For the text-containing cell, return its midpoint in [x, y] coordinate format. 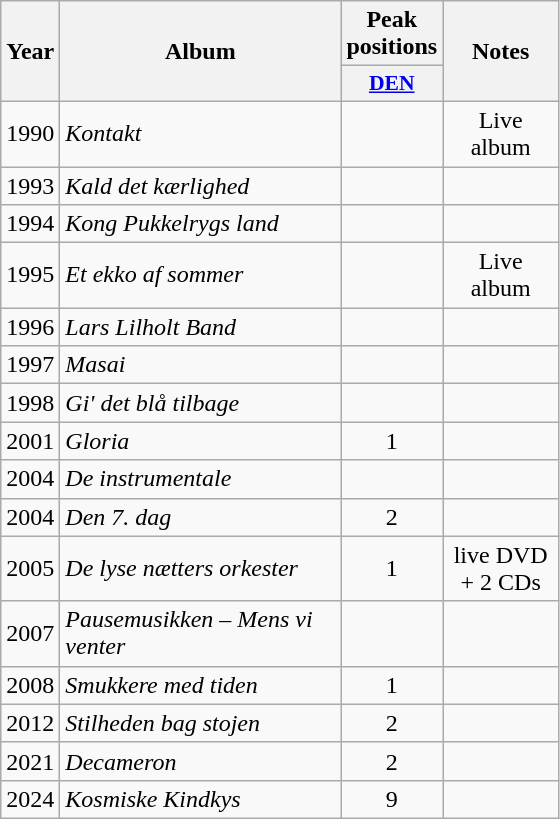
1994 [30, 224]
Decameron [200, 761]
1995 [30, 276]
2021 [30, 761]
live DVD + 2 CDs [501, 568]
2008 [30, 685]
Lars Lilholt Band [200, 327]
1990 [30, 134]
Gloria [200, 441]
Year [30, 52]
1997 [30, 365]
Kosmiske Kindkys [200, 799]
1998 [30, 403]
De instrumentale [200, 479]
Stilheden bag stojen [200, 723]
1993 [30, 185]
Peak positions [392, 34]
Gi' det blå tilbage [200, 403]
1996 [30, 327]
Masai [200, 365]
2007 [30, 634]
Smukkere med tiden [200, 685]
2005 [30, 568]
Et ekko af sommer [200, 276]
Album [200, 52]
Pausemusikken – Mens vi venter [200, 634]
Kong Pukkelrygs land [200, 224]
Den 7. dag [200, 517]
De lyse nætters orkester [200, 568]
Kontakt [200, 134]
DEN [392, 84]
Kald det kærlighed [200, 185]
Notes [501, 52]
9 [392, 799]
2012 [30, 723]
2001 [30, 441]
2024 [30, 799]
